Scan for the cell matching the given text and deliver its [x, y] coordinate at center. 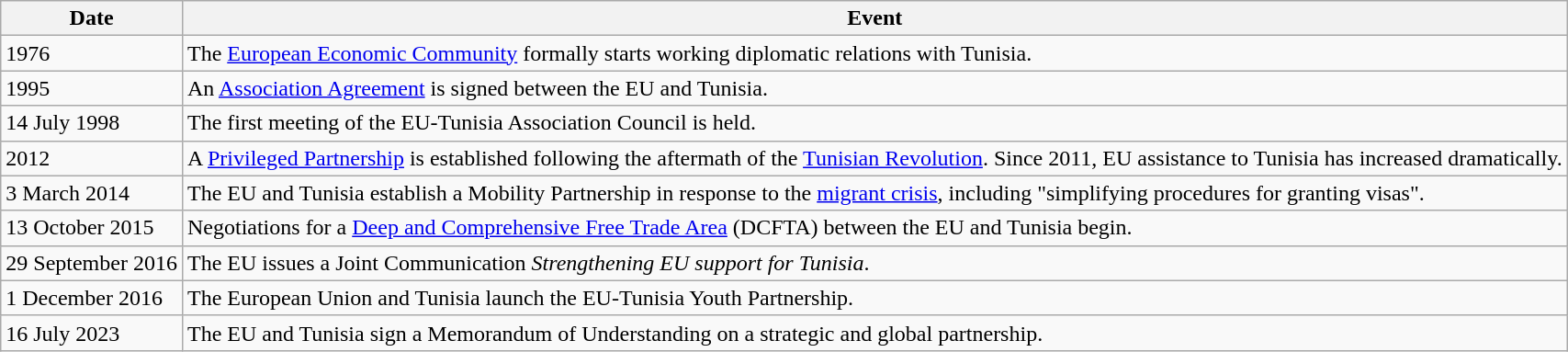
The European Economic Community formally starts working diplomatic relations with Tunisia. [874, 53]
Event [874, 18]
An Association Agreement is signed between the EU and Tunisia. [874, 88]
Negotiations for a Deep and Comprehensive Free Trade Area (DCFTA) between the EU and Tunisia begin. [874, 228]
1976 [92, 53]
Date [92, 18]
13 October 2015 [92, 228]
16 July 2023 [92, 333]
The EU and Tunisia establish a Mobility Partnership in response to the migrant crisis, including "simplifying procedures for granting visas". [874, 193]
1995 [92, 88]
The European Union and Tunisia launch the EU-Tunisia Youth Partnership. [874, 298]
2012 [92, 158]
The EU and Tunisia sign a Memorandum of Understanding on a strategic and global partnership. [874, 333]
29 September 2016 [92, 263]
14 July 1998 [92, 123]
3 March 2014 [92, 193]
The EU issues a Joint Communication Strengthening EU support for Tunisia. [874, 263]
1 December 2016 [92, 298]
The first meeting of the EU-Tunisia Association Council is held. [874, 123]
